From the cell containing the given text, extract its center point as [X, Y] coordinate. 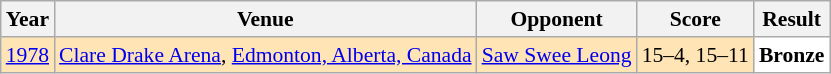
Year [28, 19]
Venue [266, 19]
Score [696, 19]
Bronze [792, 55]
Saw Swee Leong [557, 55]
1978 [28, 55]
Clare Drake Arena, Edmonton, Alberta, Canada [266, 55]
Result [792, 19]
Opponent [557, 19]
15–4, 15–11 [696, 55]
